Capture the cell that displays the provided text and extract its [X, Y] central coordinate. 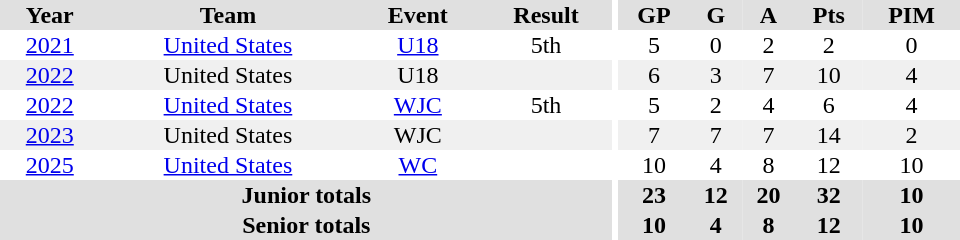
WC [418, 165]
Result [546, 15]
GP [654, 15]
Senior totals [306, 225]
2023 [50, 135]
3 [716, 75]
14 [829, 135]
A [768, 15]
2021 [50, 45]
Team [228, 15]
2025 [50, 165]
23 [654, 195]
32 [829, 195]
Pts [829, 15]
Event [418, 15]
PIM [912, 15]
Year [50, 15]
20 [768, 195]
G [716, 15]
Junior totals [306, 195]
